Return the (x, y) coordinate for the center point of the cell that contains the specified text.  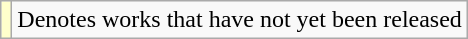
Denotes works that have not yet been released (240, 20)
